Extract the [X, Y] coordinate from the center of the cell holding the provided text.  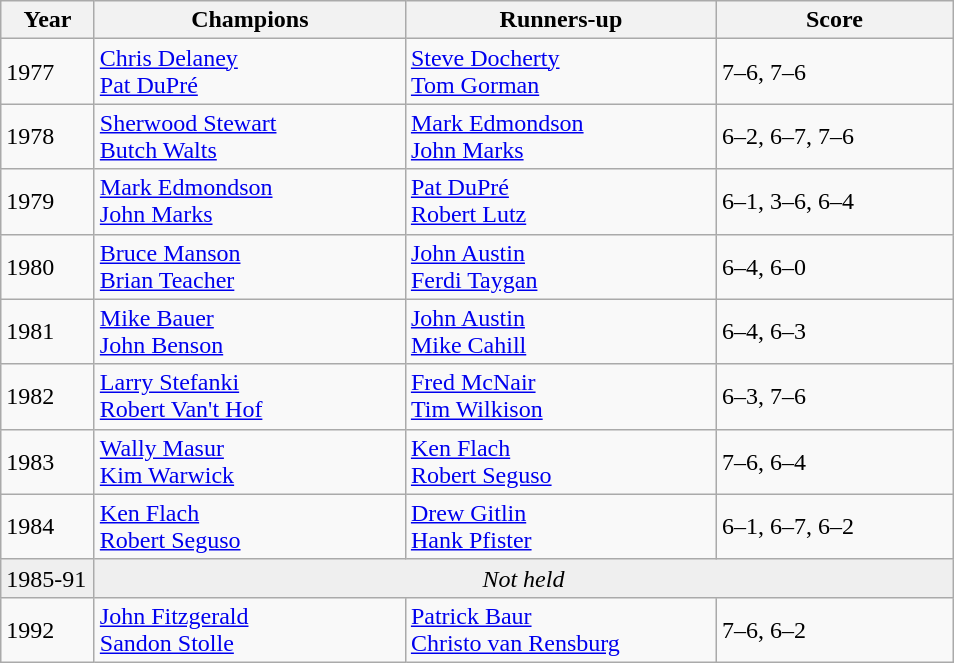
Pat DuPré Robert Lutz [560, 202]
6–4, 6–0 [834, 266]
Patrick Baur Christo van Rensburg [560, 630]
1979 [48, 202]
1978 [48, 136]
1985-91 [48, 578]
Not held [523, 578]
Steve Docherty Tom Gorman [560, 72]
Bruce Manson Brian Teacher [250, 266]
Drew Gitlin Hank Pfister [560, 526]
6–1, 6–7, 6–2 [834, 526]
John Austin Ferdi Taygan [560, 266]
7–6, 6–4 [834, 462]
1984 [48, 526]
Larry Stefanki Robert Van't Hof [250, 396]
Chris Delaney Pat DuPré [250, 72]
6–3, 7–6 [834, 396]
1983 [48, 462]
Sherwood Stewart Butch Walts [250, 136]
Runners-up [560, 20]
6–1, 3–6, 6–4 [834, 202]
1992 [48, 630]
Score [834, 20]
Champions [250, 20]
Mike Bauer John Benson [250, 332]
1981 [48, 332]
Fred McNair Tim Wilkison [560, 396]
Year [48, 20]
6–2, 6–7, 7–6 [834, 136]
6–4, 6–3 [834, 332]
John Austin Mike Cahill [560, 332]
1982 [48, 396]
Wally Masur Kim Warwick [250, 462]
7–6, 7–6 [834, 72]
1980 [48, 266]
1977 [48, 72]
7–6, 6–2 [834, 630]
John Fitzgerald Sandon Stolle [250, 630]
